Return [X, Y] of the center of cell containing provided text 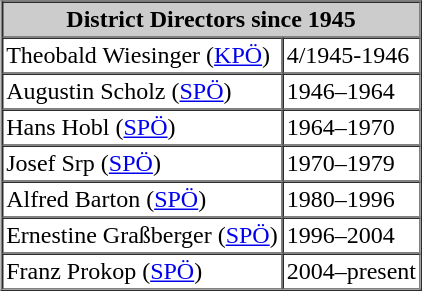
2004–present [351, 272]
Ernestine Graßberger (SPÖ) [142, 236]
Alfred Barton (SPÖ) [142, 200]
1946–1964 [351, 92]
Theobald Wiesinger (KPÖ) [142, 56]
District Directors since 1945 [212, 20]
1996–2004 [351, 236]
Augustin Scholz (SPÖ) [142, 92]
1980–1996 [351, 200]
4/1945-1946 [351, 56]
Josef Srp (SPÖ) [142, 164]
Franz Prokop (SPÖ) [142, 272]
Hans Hobl (SPÖ) [142, 128]
1970–1979 [351, 164]
1964–1970 [351, 128]
